From the cell containing the given text, extract its center point as [X, Y] coordinate. 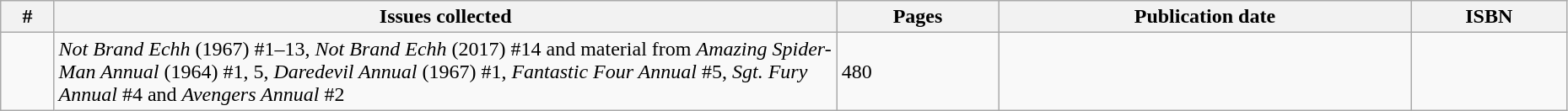
480 [918, 71]
Publication date [1205, 17]
Pages [918, 17]
ISBN [1489, 17]
# [27, 17]
Issues collected [445, 17]
